Output the [x, y] coordinate of the center of the cell containing the given text.  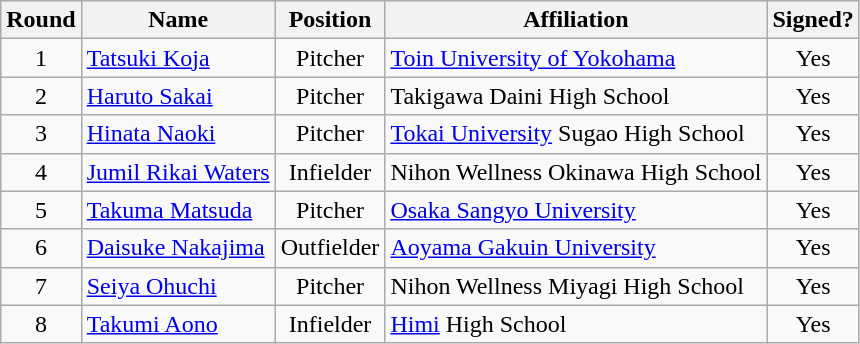
Takuma Matsuda [178, 210]
6 [41, 248]
Name [178, 20]
5 [41, 210]
Hinata Naoki [178, 134]
Seiya Ohuchi [178, 286]
Osaka Sangyo University [576, 210]
Aoyama Gakuin University [576, 248]
Tokai University Sugao High School [576, 134]
Himi High School [576, 324]
1 [41, 58]
8 [41, 324]
Toin University of Yokohama [576, 58]
Position [330, 20]
Outfielder [330, 248]
4 [41, 172]
Tatsuki Koja [178, 58]
7 [41, 286]
Nihon Wellness Okinawa High School [576, 172]
Nihon Wellness Miyagi High School [576, 286]
Jumil Rikai Waters [178, 172]
Affiliation [576, 20]
Round [41, 20]
2 [41, 96]
Daisuke Nakajima [178, 248]
Haruto Sakai [178, 96]
Signed? [813, 20]
3 [41, 134]
Takumi Aono [178, 324]
Takigawa Daini High School [576, 96]
